Return (X, Y) of the center of cell containing provided text 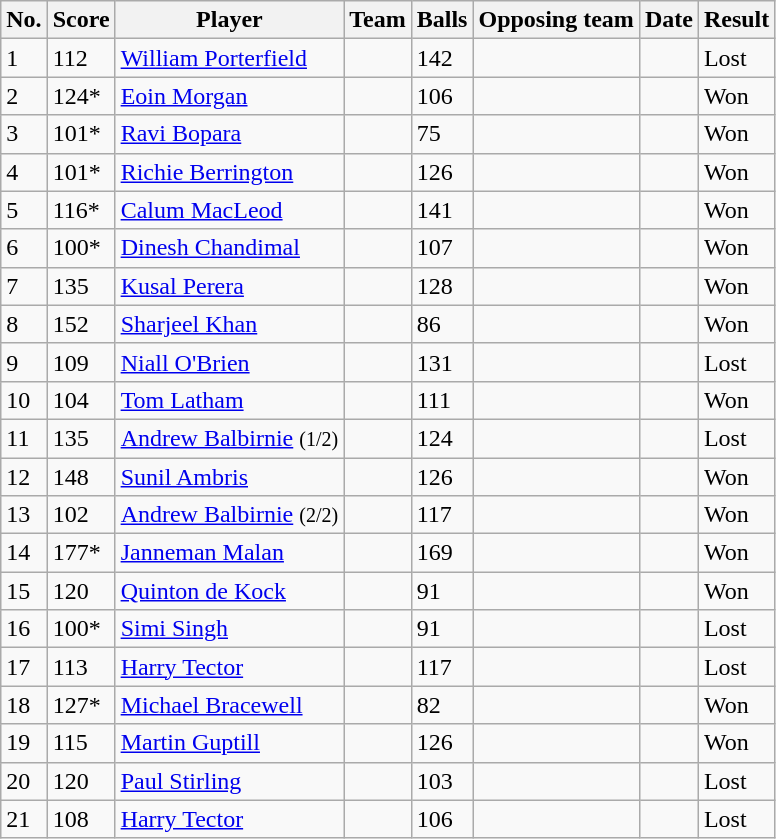
103 (442, 781)
3 (24, 134)
13 (24, 515)
Date (668, 20)
Richie Berrington (230, 172)
No. (24, 20)
148 (81, 477)
Sunil Ambris (230, 477)
Team (378, 20)
113 (81, 667)
124* (81, 96)
127* (81, 705)
109 (81, 362)
William Porterfield (230, 58)
19 (24, 743)
152 (81, 324)
Eoin Morgan (230, 96)
16 (24, 629)
Result (736, 20)
104 (81, 400)
Andrew Balbirnie (2/2) (230, 515)
7 (24, 286)
111 (442, 400)
Martin Guptill (230, 743)
Janneman Malan (230, 553)
6 (24, 248)
Balls (442, 20)
Kusal Perera (230, 286)
Quinton de Kock (230, 591)
Michael Bracewell (230, 705)
Paul Stirling (230, 781)
124 (442, 438)
18 (24, 705)
21 (24, 819)
112 (81, 58)
Simi Singh (230, 629)
128 (442, 286)
131 (442, 362)
169 (442, 553)
Tom Latham (230, 400)
Score (81, 20)
10 (24, 400)
141 (442, 210)
116* (81, 210)
5 (24, 210)
Opposing team (556, 20)
107 (442, 248)
9 (24, 362)
82 (442, 705)
Player (230, 20)
Dinesh Chandimal (230, 248)
8 (24, 324)
17 (24, 667)
11 (24, 438)
142 (442, 58)
115 (81, 743)
15 (24, 591)
108 (81, 819)
20 (24, 781)
1 (24, 58)
14 (24, 553)
75 (442, 134)
Niall O'Brien (230, 362)
86 (442, 324)
Andrew Balbirnie (1/2) (230, 438)
4 (24, 172)
12 (24, 477)
Ravi Bopara (230, 134)
2 (24, 96)
177* (81, 553)
Sharjeel Khan (230, 324)
Calum MacLeod (230, 210)
102 (81, 515)
